Return the [x, y] coordinate for the center point of the cell that contains the specified text.  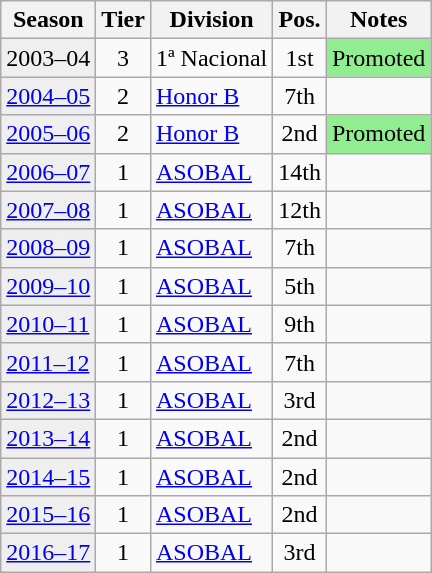
2015–16 [48, 515]
Pos. [300, 20]
9th [300, 324]
2005–06 [48, 134]
2014–15 [48, 477]
Tier [124, 20]
3 [124, 58]
2016–17 [48, 553]
14th [300, 172]
2004–05 [48, 96]
Division [211, 20]
2007–08 [48, 210]
2011–12 [48, 362]
5th [300, 286]
2003–04 [48, 58]
2013–14 [48, 438]
1st [300, 58]
2008–09 [48, 248]
12th [300, 210]
2009–10 [48, 286]
2010–11 [48, 324]
1ª Nacional [211, 58]
Notes [378, 20]
2006–07 [48, 172]
2012–13 [48, 400]
Season [48, 20]
